Capture the cell that displays the provided text and extract its [X, Y] central coordinate. 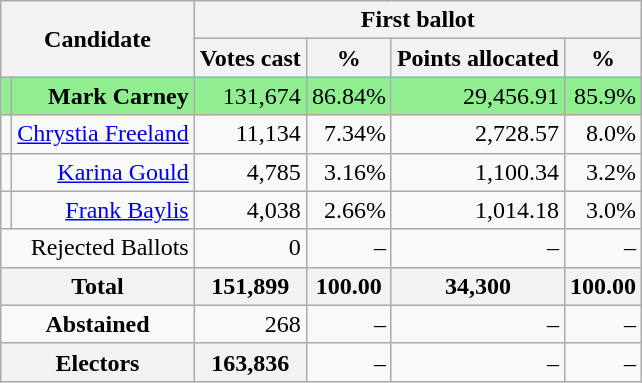
Electors [98, 362]
First ballot [418, 20]
Rejected Ballots [98, 248]
163,836 [250, 362]
131,674 [250, 96]
8.0% [602, 134]
4,038 [250, 210]
4,785 [250, 172]
Abstained [98, 324]
Total [98, 286]
Points allocated [478, 58]
29,456.91 [478, 96]
2,728.57 [478, 134]
11,134 [250, 134]
Karina Gould [103, 172]
1,100.34 [478, 172]
3.16% [348, 172]
0 [250, 248]
2.66% [348, 210]
86.84% [348, 96]
85.9% [602, 96]
Chrystia Freeland [103, 134]
Votes cast [250, 58]
151,899 [250, 286]
7.34% [348, 134]
1,014.18 [478, 210]
Candidate [98, 39]
34,300 [478, 286]
3.2% [602, 172]
Mark Carney [103, 96]
3.0% [602, 210]
268 [250, 324]
Frank Baylis [103, 210]
